Return (X, Y) of the center of cell containing provided text 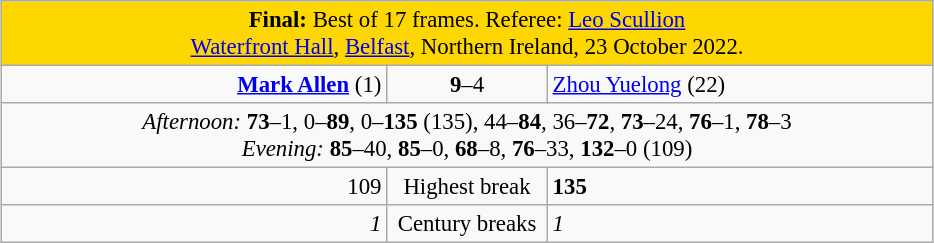
Century breaks (468, 224)
Zhou Yuelong (22) (740, 85)
Final: Best of 17 frames. Referee: Leo Scullion Waterfront Hall, Belfast, Northern Ireland, 23 October 2022. (467, 34)
Afternoon: 73–1, 0–89, 0–135 (135), 44–84, 36–72, 73–24, 76–1, 78–3Evening: 85–40, 85–0, 68–8, 76–33, 132–0 (109) (467, 136)
Highest break (468, 187)
9–4 (468, 85)
109 (194, 187)
Mark Allen (1) (194, 85)
135 (740, 187)
